Extract the [X, Y] coordinate from the center of the cell holding the provided text.  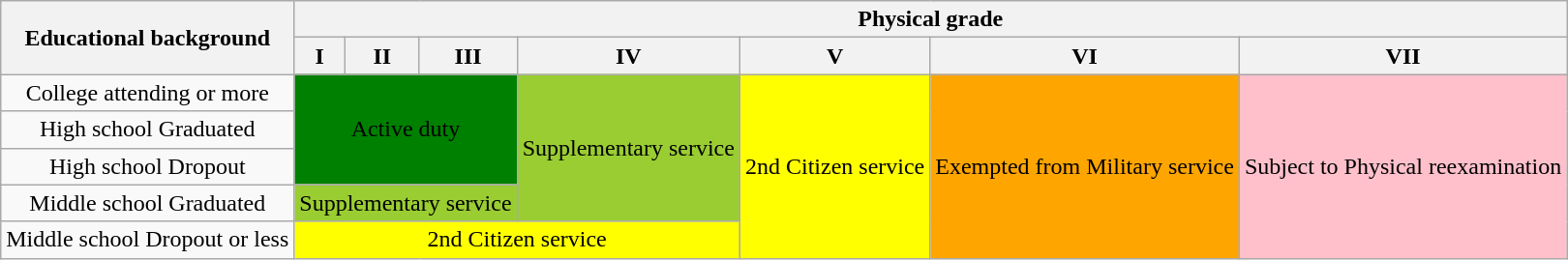
V [834, 56]
High school Dropout [147, 166]
Middle school Dropout or less [147, 240]
VII [1402, 56]
IV [628, 56]
II [381, 56]
VI [1085, 56]
Educational background [147, 38]
I [319, 56]
Subject to Physical reexamination [1402, 166]
Middle school Graduated [147, 203]
College attending or more [147, 93]
Physical grade [931, 19]
Exempted from Military service [1085, 166]
Active duty [406, 130]
III [468, 56]
High school Graduated [147, 130]
